Identify which cell holds the provided text, then report its (X, Y) central coordinate. 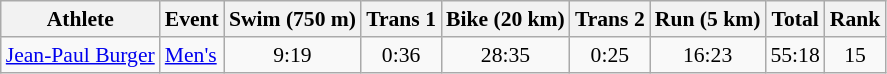
Bike (20 km) (506, 19)
Athlete (80, 19)
Jean-Paul Burger (80, 55)
Run (5 km) (708, 19)
Men's (192, 55)
28:35 (506, 55)
Swim (750 m) (292, 19)
Total (794, 19)
Rank (856, 19)
Trans 1 (401, 19)
Event (192, 19)
0:36 (401, 55)
0:25 (610, 55)
55:18 (794, 55)
Trans 2 (610, 19)
9:19 (292, 55)
15 (856, 55)
16:23 (708, 55)
